From the cell containing the given text, extract its center point as [x, y] coordinate. 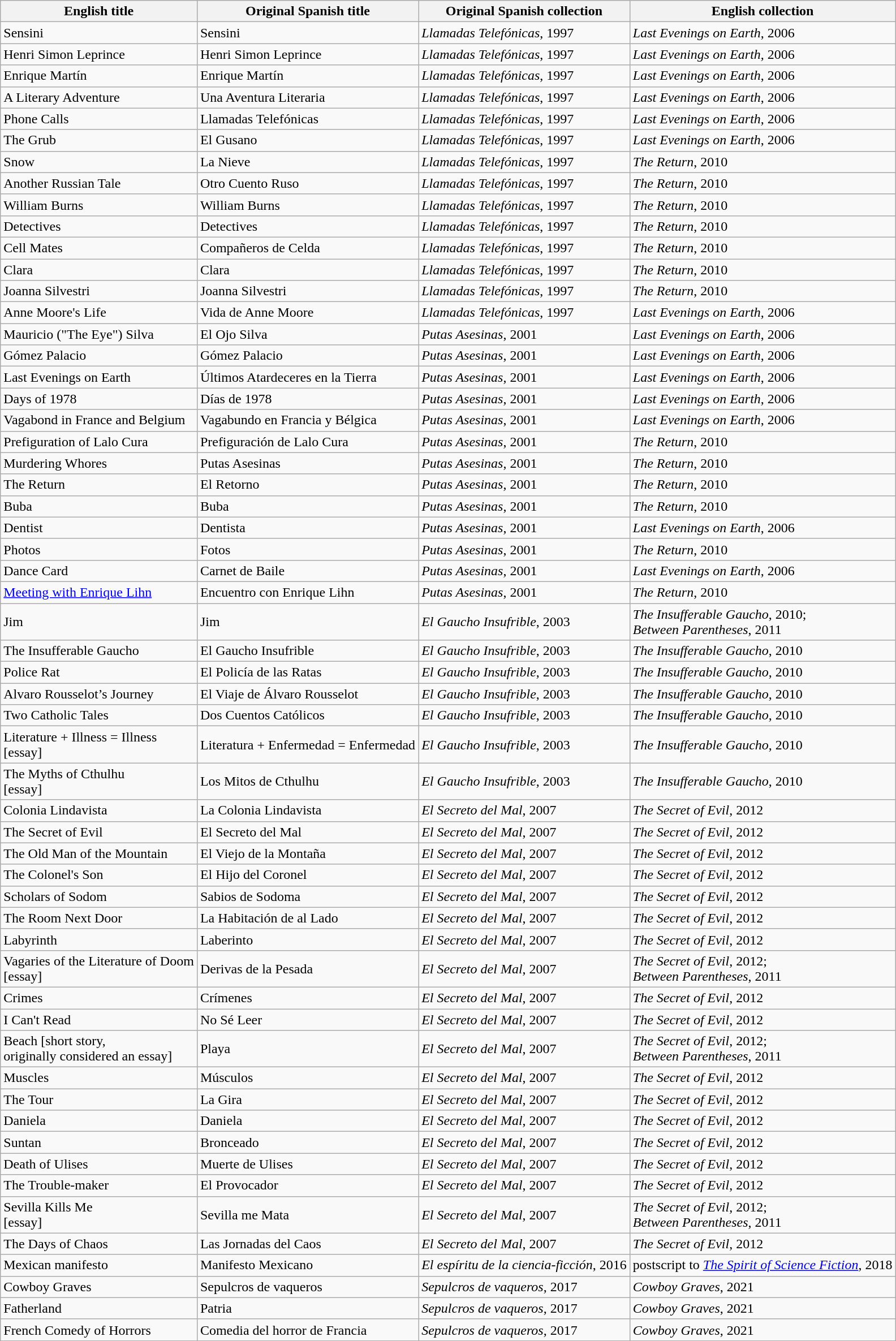
Carnet de Baile [308, 571]
Photos [99, 549]
El Gaucho Insufrible [308, 651]
Vida de Anne Moore [308, 313]
Muerte de Ulises [308, 1164]
Labyrinth [99, 939]
Muscles [99, 1078]
Laberinto [308, 939]
Beach [short story, originally considered an essay] [99, 1049]
El Policía de las Ratas [308, 672]
Sevilla Kills Me [essay] [99, 1215]
El Provocador [308, 1185]
El Retorno [308, 485]
Vagabond in France and Belgium [99, 420]
Mexican manifesto [99, 1265]
Patria [308, 1308]
Días de 1978 [308, 399]
Dance Card [99, 571]
Llamadas Telefónicas [308, 119]
Police Rat [99, 672]
Encuentro con Enrique Lihn [308, 592]
The Tour [99, 1099]
El Hijo del Coronel [308, 875]
Comedia del horror de Francia [308, 1330]
Playa [308, 1049]
Phone Calls [99, 119]
English collection [763, 11]
Cell Mates [99, 248]
Scholars of Sodom [99, 896]
The Secret of Evil [99, 832]
French Comedy of Horrors [99, 1330]
Derivas de la Pesada [308, 968]
El Viaje de Álvaro Rousselot [308, 694]
La Gira [308, 1099]
The Insufferable Gaucho [99, 651]
Another Russian Tale [99, 183]
Cowboy Graves [99, 1287]
No Sé Leer [308, 1020]
Sevilla me Mata [308, 1215]
Fotos [308, 549]
Manifesto Mexicano [308, 1265]
Fatherland [99, 1308]
Los Mitos de Cthulhu [308, 782]
Otro Cuento Ruso [308, 183]
Sabios de Sodoma [308, 896]
Últimos Atardeceres en la Tierra [308, 377]
The Old Man of the Mountain [99, 853]
Mauricio ("The Eye") Silva [99, 334]
La Nieve [308, 162]
Suntan [99, 1142]
The Trouble-maker [99, 1185]
Original Spanish title [308, 11]
Vagabundo en Francia y Bélgica [308, 420]
El espíritu de la ciencia-ficción, 2016 [524, 1265]
The Room Next Door [99, 918]
Snow [99, 162]
El Ojo Silva [308, 334]
Alvaro Rousselot’s Journey [99, 694]
Anne Moore's Life [99, 313]
Literature + Illness = Illness [essay] [99, 744]
Las Jornadas del Caos [308, 1244]
A Literary Adventure [99, 97]
Bronceado [308, 1142]
Dos Cuentos Católicos [308, 715]
Vagaries of the Literature of Doom [essay] [99, 968]
Prefiguration of Lalo Cura [99, 442]
La Habitación de al Lado [308, 918]
Dentista [308, 528]
Original Spanish collection [524, 11]
Colonia Lindavista [99, 810]
Crimes [99, 998]
Putas Asesinas [308, 463]
Last Evenings on Earth [99, 377]
La Colonia Lindavista [308, 810]
Two Catholic Tales [99, 715]
El Gusano [308, 140]
Compañeros de Celda [308, 248]
Una Aventura Literaria [308, 97]
Murdering Whores [99, 463]
The Grub [99, 140]
Death of Ulises [99, 1164]
Músculos [308, 1078]
The Days of Chaos [99, 1244]
Days of 1978 [99, 399]
Prefiguración de Lalo Cura [308, 442]
Crímenes [308, 998]
I Can't Read [99, 1020]
postscript to The Spirit of Science Fiction, 2018 [763, 1265]
English title [99, 11]
Meeting with Enrique Lihn [99, 592]
Sepulcros de vaqueros [308, 1287]
The Myths of Cthulhu [essay] [99, 782]
The Colonel's Son [99, 875]
The Return [99, 485]
El Viejo de la Montaña [308, 853]
The Insufferable Gaucho, 2010;Between Parentheses, 2011 [763, 621]
El Secreto del Mal [308, 832]
Literatura + Enfermedad = Enfermedad [308, 744]
Dentist [99, 528]
